Search for the cell housing the specified text and yield its (X, Y) center coordinate. 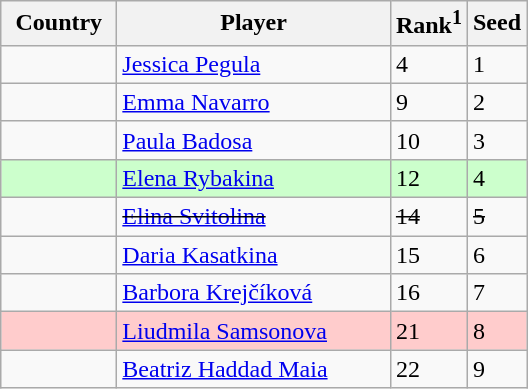
21 (428, 331)
Daria Kasatkina (254, 255)
10 (428, 140)
8 (496, 331)
22 (428, 369)
Liudmila Samsonova (254, 331)
1 (496, 64)
3 (496, 140)
Elena Rybakina (254, 178)
2 (496, 102)
Jessica Pegula (254, 64)
Paula Badosa (254, 140)
6 (496, 255)
Player (254, 24)
14 (428, 217)
12 (428, 178)
5 (496, 217)
Emma Navarro (254, 102)
16 (428, 293)
Barbora Krejčíková (254, 293)
Beatriz Haddad Maia (254, 369)
15 (428, 255)
Seed (496, 24)
Elina Svitolina (254, 217)
Rank1 (428, 24)
7 (496, 293)
Country (59, 24)
